Return (x, y) of the center of cell containing provided text 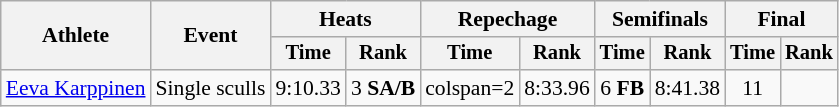
Semifinals (660, 19)
Heats (345, 19)
Repechage (508, 19)
Eeva Karppinen (76, 88)
6 FB (622, 88)
Single sculls (211, 88)
3 SA/B (383, 88)
Event (211, 36)
8:33.96 (556, 88)
11 (752, 88)
Athlete (76, 36)
9:10.33 (308, 88)
8:41.38 (688, 88)
colspan=2 (470, 88)
Final (781, 19)
